Search for the cell housing the specified text and yield its (x, y) center coordinate. 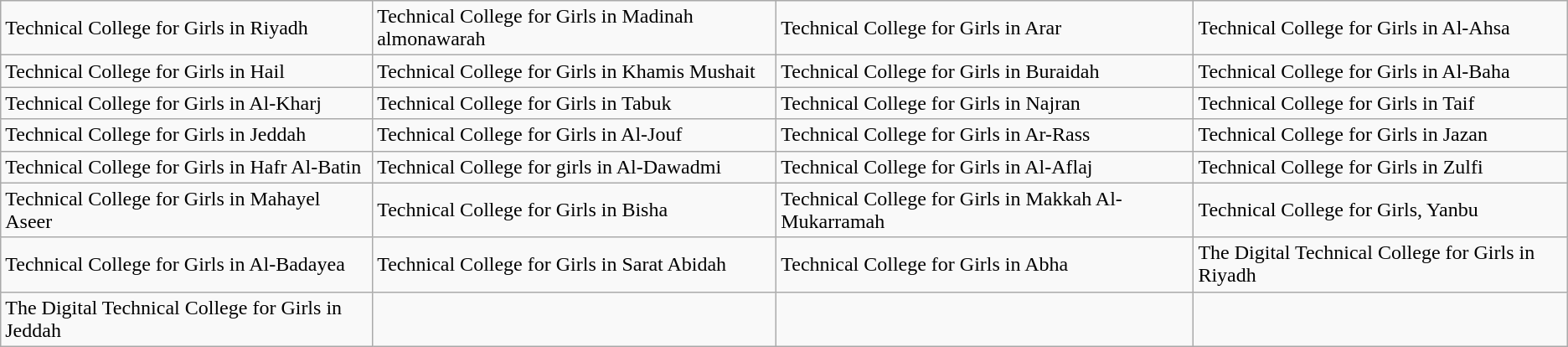
Technical College for Girls in Riyadh (187, 28)
Technical College for Girls in Al-Jouf (575, 135)
Technical College for Girls in Jeddah (187, 135)
Technical College for Girls in Khamis Mushait (575, 71)
Technical College for Girls in Sarat Abidah (575, 265)
Technical College for Girls in Hail (187, 71)
Technical College for Girls in Al-Kharj (187, 103)
Technical College for Girls in Makkah Al-Mukarramah (985, 210)
Technical College for Girls in Al-Aflaj (985, 167)
Technical College for Girls in Zulfi (1380, 167)
Technical College for Girls in Jazan (1380, 135)
Technical College for Girls in Mahayel Aseer (187, 210)
Technical College for Girls in Hafr Al-Batin (187, 167)
The Digital Technical College for Girls in Jeddah (187, 319)
Technical College for girls in Al-Dawadmi (575, 167)
Technical College for Girls in Ar-Rass (985, 135)
Technical College for Girls in Madinah almonawarah (575, 28)
Technical College for Girls in Tabuk (575, 103)
Technical College for Girls in Al-Baha (1380, 71)
Technical College for Girls in Al-Ahsa (1380, 28)
Technical College for Girls in Bisha (575, 210)
Technical College for Girls in Taif (1380, 103)
Technical College for Girls in Abha (985, 265)
Technical College for Girls in Buraidah (985, 71)
Technical College for Girls in Arar (985, 28)
Technical College for Girls in Najran (985, 103)
Technical College for Girls, Yanbu (1380, 210)
The Digital Technical College for Girls in Riyadh (1380, 265)
Technical College for Girls in Al-Badayea (187, 265)
